Return the [X, Y] coordinate for the center point of the cell that contains the specified text.  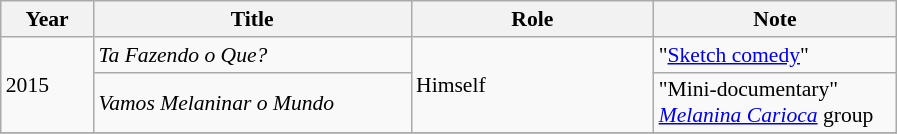
Himself [532, 86]
"Sketch comedy" [776, 55]
2015 [48, 86]
"Mini-documentary" Melanina Carioca group [776, 102]
Vamos Melaninar o Mundo [252, 102]
Title [252, 19]
Year [48, 19]
Ta Fazendo o Que? [252, 55]
Role [532, 19]
Note [776, 19]
